From the cell containing the given text, extract its center point as [X, Y] coordinate. 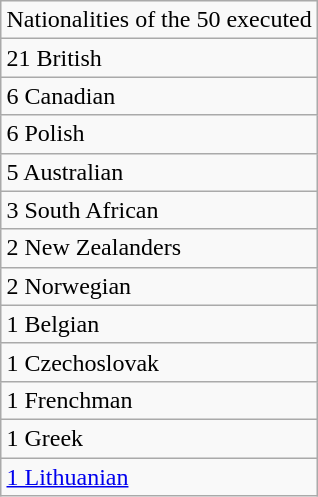
3 South African [159, 210]
6 Canadian [159, 96]
1 Czechoslovak [159, 362]
Nationalities of the 50 executed [159, 20]
5 Australian [159, 172]
21 British [159, 58]
1 Greek [159, 438]
2 Norwegian [159, 286]
2 New Zealanders [159, 248]
1 Frenchman [159, 400]
6 Polish [159, 134]
1 Belgian [159, 324]
1 Lithuanian [159, 477]
